Locate the cell with the specified text and output its [X, Y] center coordinate. 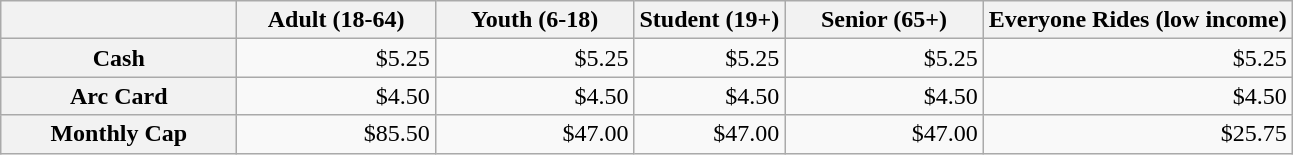
$25.75 [1138, 134]
$85.50 [336, 134]
Adult (18-64) [336, 20]
Monthly Cap [119, 134]
Arc Card [119, 96]
Youth (6-18) [534, 20]
Everyone Rides (low income) [1138, 20]
Student (19+) [710, 20]
Cash [119, 58]
Senior (65+) [884, 20]
